Search for the cell housing the specified text and yield its (X, Y) center coordinate. 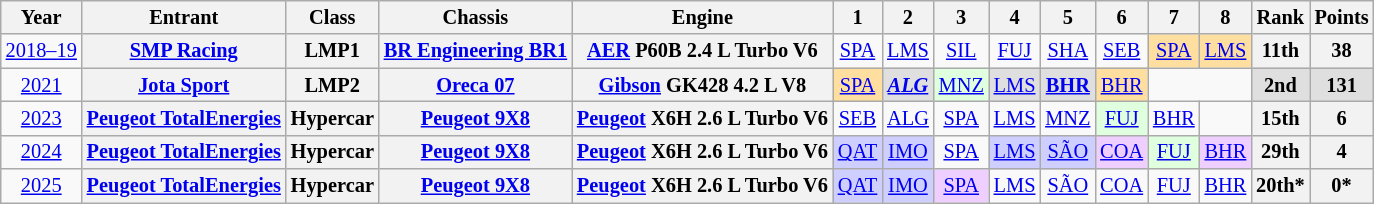
0* (1342, 186)
LMP1 (332, 51)
Class (332, 17)
LMP2 (332, 85)
BR Engineering BR1 (476, 51)
5 (1068, 17)
SMP Racing (184, 51)
8 (1226, 17)
Points (1342, 17)
2018–19 (42, 51)
Jota Sport (184, 85)
Year (42, 17)
2023 (42, 118)
1 (858, 17)
131 (1342, 85)
20th* (1280, 186)
Engine (702, 17)
AER P60B 2.4 L Turbo V6 (702, 51)
7 (1174, 17)
29th (1280, 152)
SIL (962, 51)
SHA (1068, 51)
2025 (42, 186)
Oreca 07 (476, 85)
2nd (1280, 85)
11th (1280, 51)
38 (1342, 51)
Chassis (476, 17)
2024 (42, 152)
3 (962, 17)
Gibson GK428 4.2 L V8 (702, 85)
Entrant (184, 17)
15th (1280, 118)
2 (908, 17)
Rank (1280, 17)
2021 (42, 85)
